From the cell containing the given text, extract its center point as [x, y] coordinate. 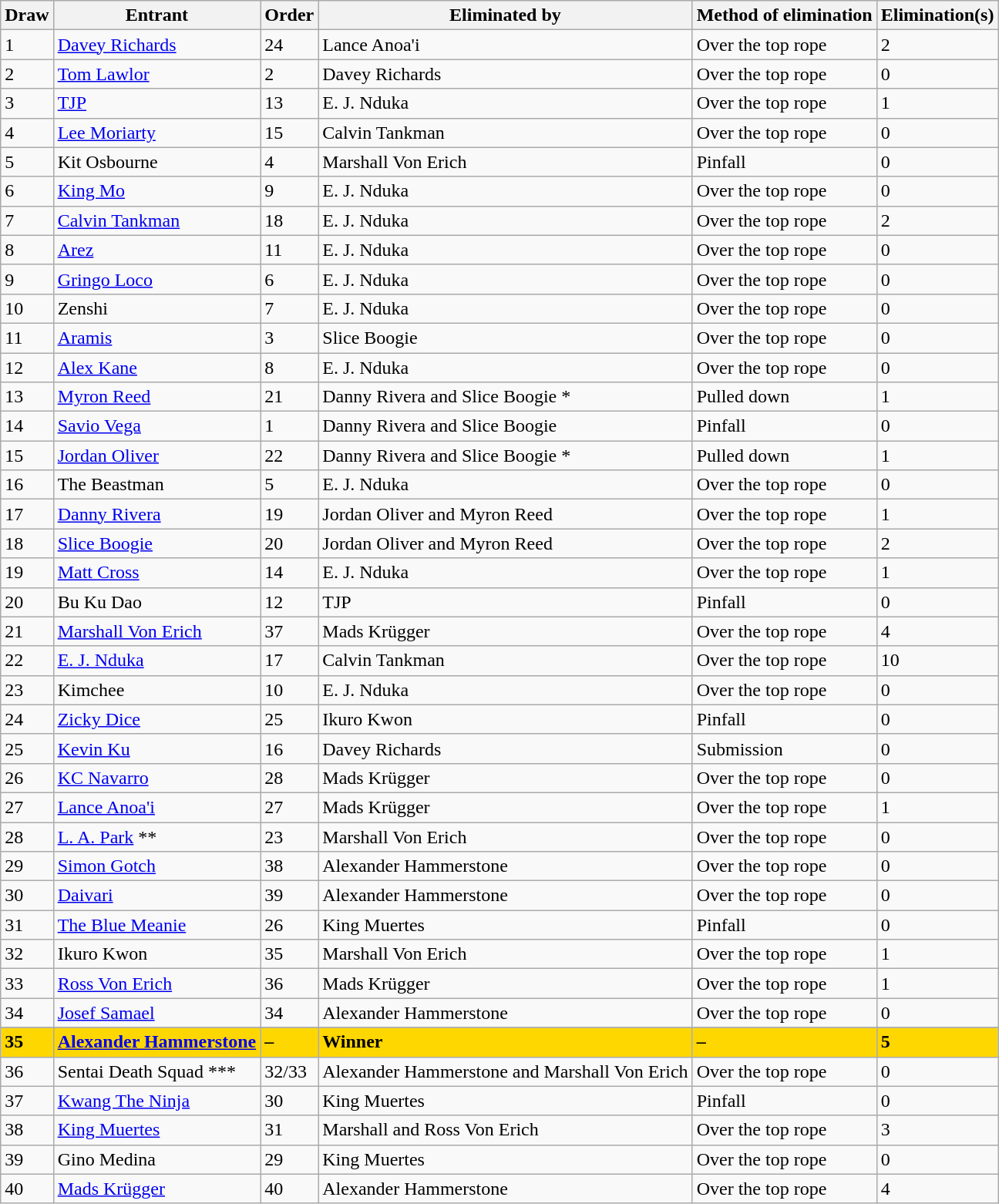
Winner [506, 1042]
Eliminated by [506, 15]
Aramis [157, 338]
Daivari [157, 896]
KC Navarro [157, 778]
The Beastman [157, 485]
Myron Reed [157, 397]
Kwang The Ninja [157, 1101]
Gringo Loco [157, 279]
Elimination(s) [937, 15]
Danny Rivera [157, 514]
Alex Kane [157, 368]
Josef Samael [157, 1013]
Order [290, 15]
Zenshi [157, 308]
Kevin Ku [157, 748]
Marshall and Ross Von Erich [506, 1130]
Lee Moriarty [157, 133]
Simon Gotch [157, 866]
Jordan Oliver [157, 456]
33 [27, 984]
Alexander Hammerstone and Marshall Von Erich [506, 1071]
Matt Cross [157, 573]
The Blue Meanie [157, 925]
King Mo [157, 191]
Zicky Dice [157, 719]
Gino Medina [157, 1159]
Kit Osbourne [157, 162]
Savio Vega [157, 426]
Danny Rivera and Slice Boogie [506, 426]
Method of elimination [785, 15]
Draw [27, 15]
Sentai Death Squad *** [157, 1071]
32 [27, 954]
Bu Ku Dao [157, 602]
Kimchee [157, 690]
Ross Von Erich [157, 984]
Tom Lawlor [157, 74]
Submission [785, 748]
32/33 [290, 1071]
Entrant [157, 15]
Arez [157, 250]
L. A. Park ** [157, 836]
